Return the (x, y) coordinate for the center point of the cell that contains the specified text.  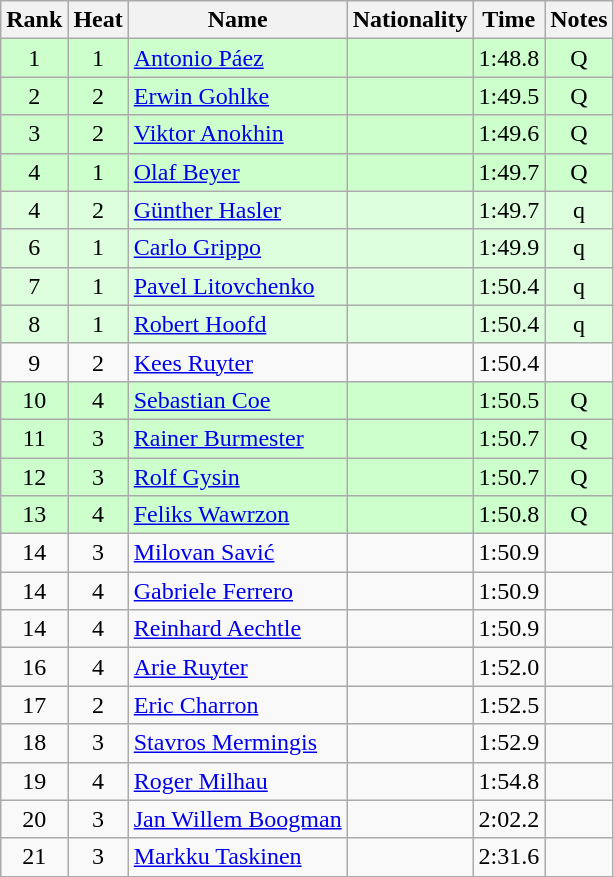
Erwin Gohlke (238, 96)
Viktor Anokhin (238, 134)
21 (34, 857)
1:49.6 (509, 134)
1:48.8 (509, 58)
Pavel Litovchenko (238, 286)
13 (34, 515)
1:52.9 (509, 743)
Name (238, 20)
6 (34, 248)
10 (34, 400)
Rolf Gysin (238, 477)
Notes (579, 20)
Roger Milhau (238, 781)
Stavros Mermingis (238, 743)
Rank (34, 20)
Gabriele Ferrero (238, 591)
Reinhard Aechtle (238, 629)
Rainer Burmester (238, 438)
Jan Willem Boogman (238, 819)
Time (509, 20)
1:50.8 (509, 515)
18 (34, 743)
Nationality (410, 20)
1:50.5 (509, 400)
Sebastian Coe (238, 400)
1:49.5 (509, 96)
17 (34, 705)
11 (34, 438)
Carlo Grippo (238, 248)
Günther Hasler (238, 210)
2:31.6 (509, 857)
9 (34, 362)
12 (34, 477)
Eric Charron (238, 705)
Robert Hoofd (238, 324)
Markku Taskinen (238, 857)
19 (34, 781)
Antonio Páez (238, 58)
16 (34, 667)
2:02.2 (509, 819)
1:52.5 (509, 705)
1:54.8 (509, 781)
1:49.9 (509, 248)
8 (34, 324)
Milovan Savić (238, 553)
Kees Ruyter (238, 362)
Feliks Wawrzon (238, 515)
7 (34, 286)
Heat (98, 20)
Arie Ruyter (238, 667)
Olaf Beyer (238, 172)
20 (34, 819)
1:52.0 (509, 667)
